Extract the [x, y] coordinate from the center of the cell holding the provided text.  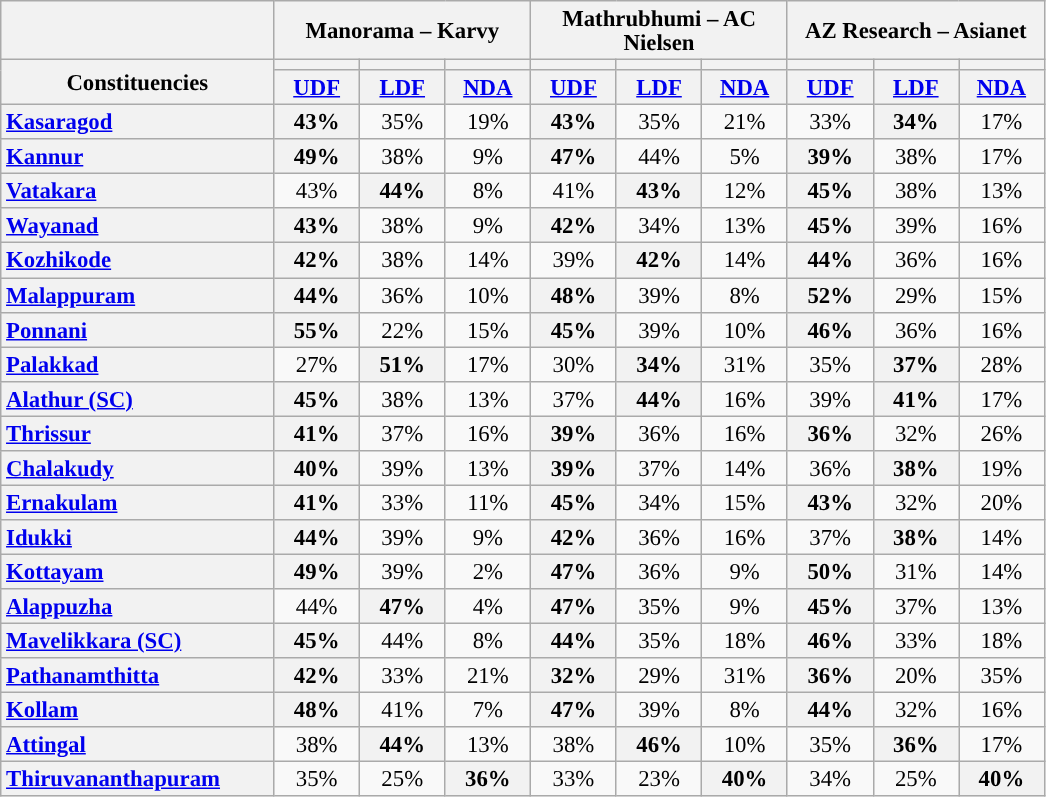
Pathanamthitta [138, 676]
Kottayam [138, 572]
4% [488, 606]
27% [317, 364]
52% [830, 296]
Manorama – Karvy [402, 30]
12% [745, 192]
2% [488, 572]
Ernakulam [138, 502]
Idukki [138, 538]
Constituencies [138, 82]
Mavelikkara (SC) [138, 642]
5% [745, 156]
23% [659, 780]
51% [402, 364]
Vatakara [138, 192]
AZ Research – Asianet [916, 30]
Thiruvananthapuram [138, 780]
Kannur [138, 156]
26% [1002, 434]
Thrissur [138, 434]
22% [402, 330]
Alappuzha [138, 606]
Kasaragod [138, 122]
Attingal [138, 744]
11% [488, 502]
Chalakudy [138, 468]
Ponnani [138, 330]
55% [317, 330]
7% [488, 710]
Wayanad [138, 226]
Malappuram [138, 296]
Mathrubhumi – AC Nielsen [660, 30]
28% [1002, 364]
50% [830, 572]
Kollam [138, 710]
Alathur (SC) [138, 398]
Palakkad [138, 364]
Kozhikode [138, 260]
30% [574, 364]
